Extract the (x, y) coordinate from the center of the cell holding the provided text.  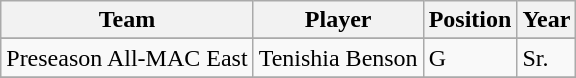
Preseason All-MAC East (127, 58)
Year (546, 20)
Position (470, 20)
Player (338, 20)
Sr. (546, 58)
Tenishia Benson (338, 58)
Team (127, 20)
G (470, 58)
